Search for the cell housing the specified text and yield its [x, y] center coordinate. 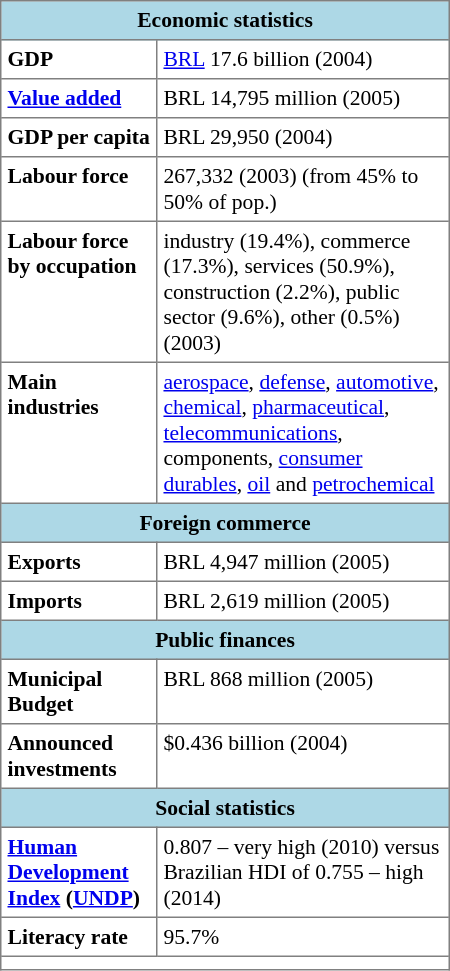
Main industries [79, 432]
aerospace, defense, automotive, chemical, pharmaceutical, telecommunications, components, consumer durables, oil and petrochemical [304, 432]
95.7% [304, 936]
0.807 – very high (2010) versus Brazilian HDI of 0.755 – high (2014) [304, 872]
Exports [79, 562]
Labour force [79, 189]
GDP per capita [79, 138]
Literacy rate [79, 936]
Imports [79, 600]
Social statistics [225, 808]
industry (19.4%), commerce (17.3%), services (50.9%), construction (2.2%), public sector (9.6%), other (0.5%) (2003) [304, 292]
BRL 14,795 million (2005) [304, 98]
GDP [79, 60]
Municipal Budget [79, 691]
BRL 4,947 million (2005) [304, 562]
Human Development Index (UNDP) [79, 872]
BRL 29,950 (2004) [304, 138]
Public finances [225, 640]
Announced investments [79, 756]
BRL 2,619 million (2005) [304, 600]
Foreign commerce [225, 522]
Economic statistics [225, 20]
BRL 868 million (2005) [304, 691]
BRL 17.6 billion (2004) [304, 60]
$0.436 billion (2004) [304, 756]
Labour force by occupation [79, 292]
267,332 (2003) (from 45% to 50% of pop.) [304, 189]
Value added [79, 98]
